Scan for the cell matching the given text and deliver its (x, y) coordinate at center. 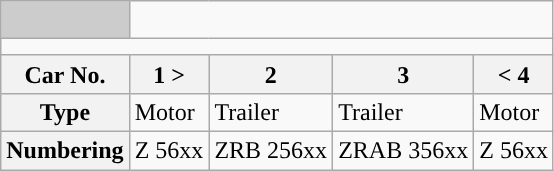
ZRAB 356xx (404, 150)
1 > (169, 74)
Numbering (65, 150)
Type (65, 112)
2 (271, 74)
< 4 (514, 74)
Car No. (65, 74)
ZRB 256xx (271, 150)
3 (404, 74)
